Pinpoint the cell where the given text exists, returning its [X, Y] midpoint coordinate. 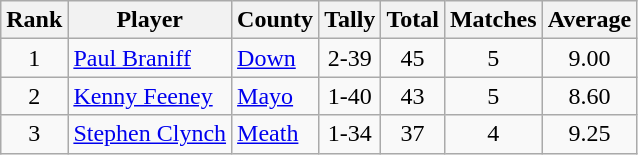
3 [34, 134]
37 [413, 134]
43 [413, 96]
2 [34, 96]
45 [413, 58]
8.60 [590, 96]
Player [150, 20]
Rank [34, 20]
4 [493, 134]
Tally [350, 20]
Kenny Feeney [150, 96]
Meath [276, 134]
Matches [493, 20]
1-40 [350, 96]
9.25 [590, 134]
Average [590, 20]
Mayo [276, 96]
Stephen Clynch [150, 134]
2-39 [350, 58]
1 [34, 58]
1-34 [350, 134]
Down [276, 58]
Paul Braniff [150, 58]
9.00 [590, 58]
County [276, 20]
Total [413, 20]
